Output the (X, Y) coordinate of the center of the cell containing the given text.  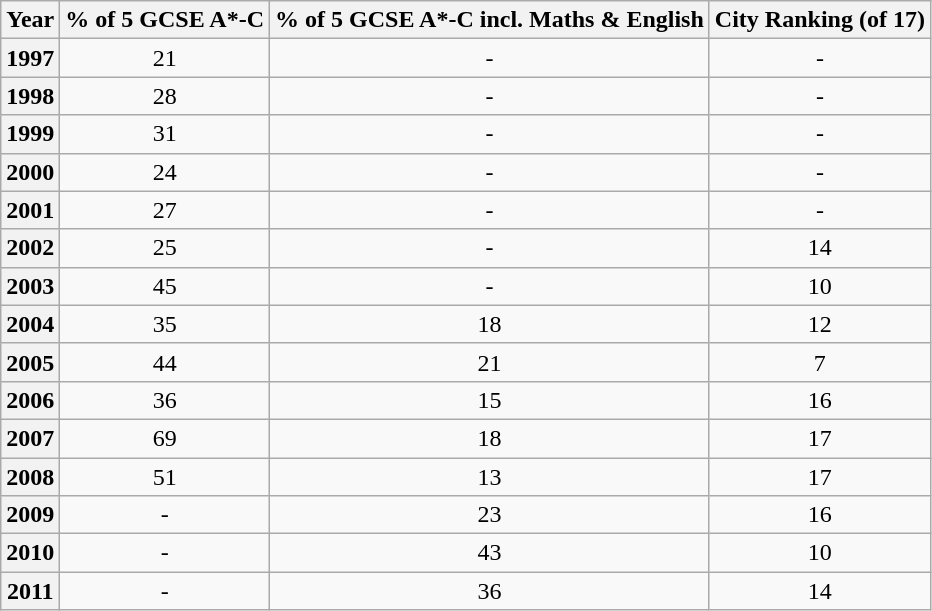
43 (490, 553)
% of 5 GCSE A*-C (165, 20)
2001 (30, 210)
35 (165, 324)
Year (30, 20)
2004 (30, 324)
7 (820, 362)
1997 (30, 58)
24 (165, 172)
2000 (30, 172)
69 (165, 438)
51 (165, 477)
15 (490, 400)
31 (165, 134)
2009 (30, 515)
1999 (30, 134)
25 (165, 248)
2003 (30, 286)
2002 (30, 248)
City Ranking (of 17) (820, 20)
12 (820, 324)
27 (165, 210)
28 (165, 96)
2005 (30, 362)
2007 (30, 438)
13 (490, 477)
% of 5 GCSE A*-C incl. Maths & English (490, 20)
2010 (30, 553)
45 (165, 286)
23 (490, 515)
2008 (30, 477)
44 (165, 362)
2006 (30, 400)
2011 (30, 591)
1998 (30, 96)
